Scan for the cell matching the given text and deliver its [x, y] coordinate at center. 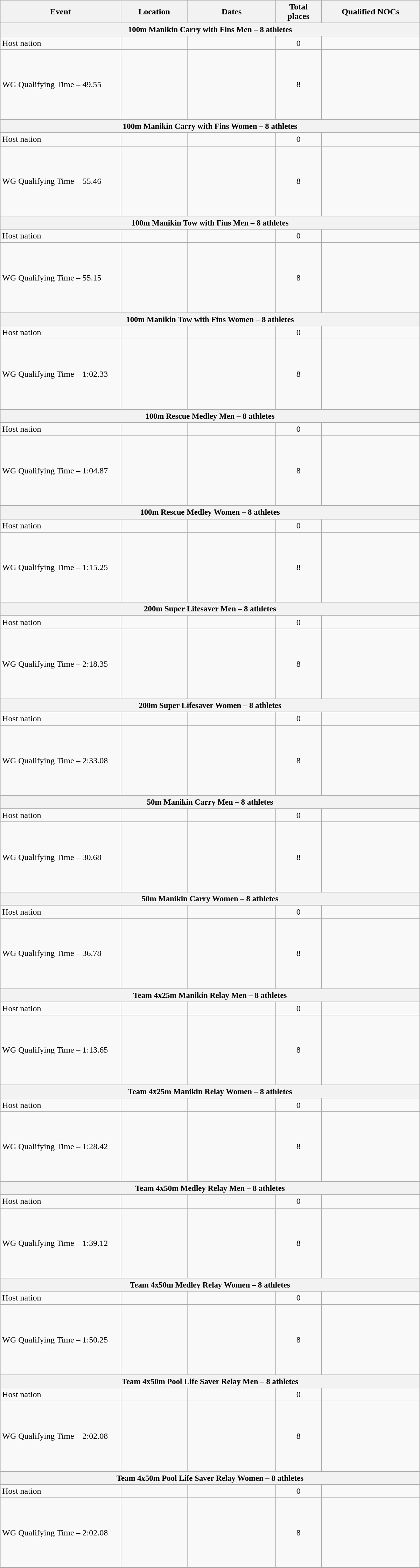
200m Super Lifesaver Women – 8 athletes [210, 706]
WG Qualifying Time – 1:15.25 [61, 567]
Event [61, 12]
50m Manikin Carry Women – 8 athletes [210, 899]
Team 4x50m Medley Relay Men – 8 athletes [210, 1188]
Dates [232, 12]
Qualified NOCs [370, 12]
Team 4x50m Medley Relay Women – 8 athletes [210, 1285]
100m Manikin Carry with Fins Men – 8 athletes [210, 30]
Total places [298, 12]
Location [154, 12]
50m Manikin Carry Men – 8 athletes [210, 802]
WG Qualifying Time – 55.46 [61, 181]
WG Qualifying Time – 1:39.12 [61, 1243]
100m Rescue Medley Women – 8 athletes [210, 512]
WG Qualifying Time – 2:18.35 [61, 664]
WG Qualifying Time – 1:02.33 [61, 374]
WG Qualifying Time – 49.55 [61, 84]
WG Qualifying Time – 36.78 [61, 953]
Team 4x25m Manikin Relay Men – 8 athletes [210, 995]
WG Qualifying Time – 1:04.87 [61, 471]
100m Manikin Tow with Fins Men – 8 athletes [210, 223]
WG Qualifying Time – 1:50.25 [61, 1340]
WG Qualifying Time – 55.15 [61, 278]
Team 4x50m Pool Life Saver Relay Women – 8 athletes [210, 1478]
WG Qualifying Time – 1:28.42 [61, 1146]
WG Qualifying Time – 30.68 [61, 857]
WG Qualifying Time – 2:33.08 [61, 761]
Team 4x50m Pool Life Saver Relay Men – 8 athletes [210, 1381]
100m Rescue Medley Men – 8 athletes [210, 416]
WG Qualifying Time – 1:13.65 [61, 1050]
100m Manikin Carry with Fins Women – 8 athletes [210, 126]
100m Manikin Tow with Fins Women – 8 athletes [210, 319]
200m Super Lifesaver Men – 8 athletes [210, 609]
Team 4x25m Manikin Relay Women – 8 athletes [210, 1092]
